Return (X, Y) of the center of cell containing provided text 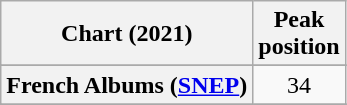
Peakposition (299, 34)
French Albums (SNEP) (127, 85)
Chart (2021) (127, 34)
34 (299, 85)
